Determine the (X, Y) coordinate at the center of the cell enclosing the given text.  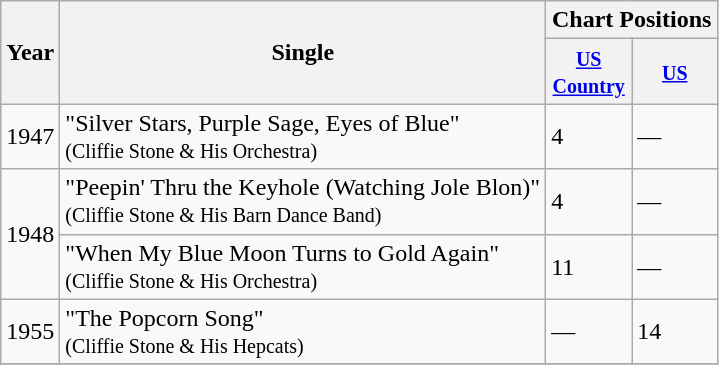
1955 (30, 332)
1948 (30, 234)
"When My Blue Moon Turns to Gold Again"(Cliffie Stone & His Orchestra) (303, 266)
US Country (589, 72)
14 (675, 332)
"Peepin' Thru the Keyhole (Watching Jole Blon)"(Cliffie Stone & His Barn Dance Band) (303, 202)
"The Popcorn Song"(Cliffie Stone & His Hepcats) (303, 332)
"Silver Stars, Purple Sage, Eyes of Blue"(Cliffie Stone & His Orchestra) (303, 136)
11 (589, 266)
Year (30, 52)
Chart Positions (632, 20)
Single (303, 52)
US (675, 72)
1947 (30, 136)
